Extract the [X, Y] coordinate from the center of the cell holding the provided text.  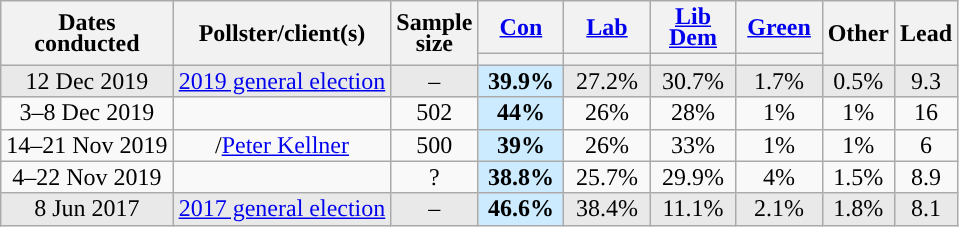
Lab [607, 28]
12 Dec 2019 [87, 81]
44% [521, 113]
3–8 Dec 2019 [87, 113]
2017 general election [282, 209]
4% [779, 177]
Con [521, 28]
2019 general election [282, 81]
8.1 [926, 209]
11.1% [693, 209]
8.9 [926, 177]
4–22 Nov 2019 [87, 177]
Pollster/client(s) [282, 33]
Green [779, 28]
16 [926, 113]
Datesconducted [87, 33]
27.2% [607, 81]
Lib Dem [693, 28]
Samplesize [434, 33]
502 [434, 113]
38.8% [521, 177]
1.7% [779, 81]
38.4% [607, 209]
30.7% [693, 81]
Lead [926, 33]
? [434, 177]
Other [858, 33]
46.6% [521, 209]
6 [926, 145]
39.9% [521, 81]
14–21 Nov 2019 [87, 145]
33% [693, 145]
39% [521, 145]
28% [693, 113]
2.1% [779, 209]
8 Jun 2017 [87, 209]
0.5% [858, 81]
9.3 [926, 81]
/Peter Kellner [282, 145]
500 [434, 145]
29.9% [693, 177]
25.7% [607, 177]
1.8% [858, 209]
1.5% [858, 177]
